Pinpoint the cell where the given text exists, returning its [X, Y] midpoint coordinate. 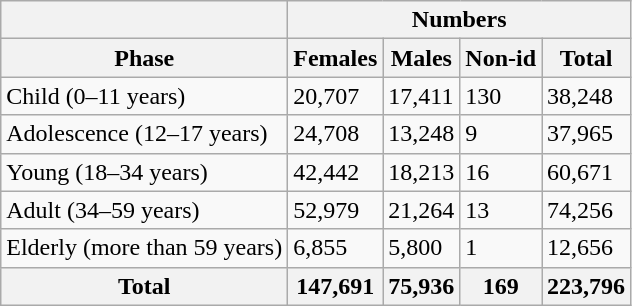
Adult (34–59 years) [144, 210]
Non-id [501, 58]
Numbers [460, 20]
Males [422, 58]
147,691 [336, 286]
12,656 [586, 248]
20,707 [336, 96]
38,248 [586, 96]
6,855 [336, 248]
1 [501, 248]
24,708 [336, 134]
Adolescence (12–17 years) [144, 134]
74,256 [586, 210]
16 [501, 172]
Females [336, 58]
Young (18–34 years) [144, 172]
60,671 [586, 172]
18,213 [422, 172]
Child (0–11 years) [144, 96]
75,936 [422, 286]
5,800 [422, 248]
37,965 [586, 134]
Elderly (more than 59 years) [144, 248]
130 [501, 96]
17,411 [422, 96]
42,442 [336, 172]
169 [501, 286]
13,248 [422, 134]
13 [501, 210]
21,264 [422, 210]
223,796 [586, 286]
52,979 [336, 210]
9 [501, 134]
Phase [144, 58]
